Capture the cell that displays the provided text and extract its (X, Y) central coordinate. 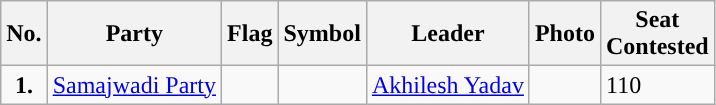
Samajwadi Party (134, 85)
Akhilesh Yadav (448, 85)
Leader (448, 34)
Flag (250, 34)
Party (134, 34)
Photo (564, 34)
SeatContested (657, 34)
110 (657, 85)
Symbol (322, 34)
No. (24, 34)
1. (24, 85)
